Extract the (x, y) coordinate from the center of the cell holding the provided text.  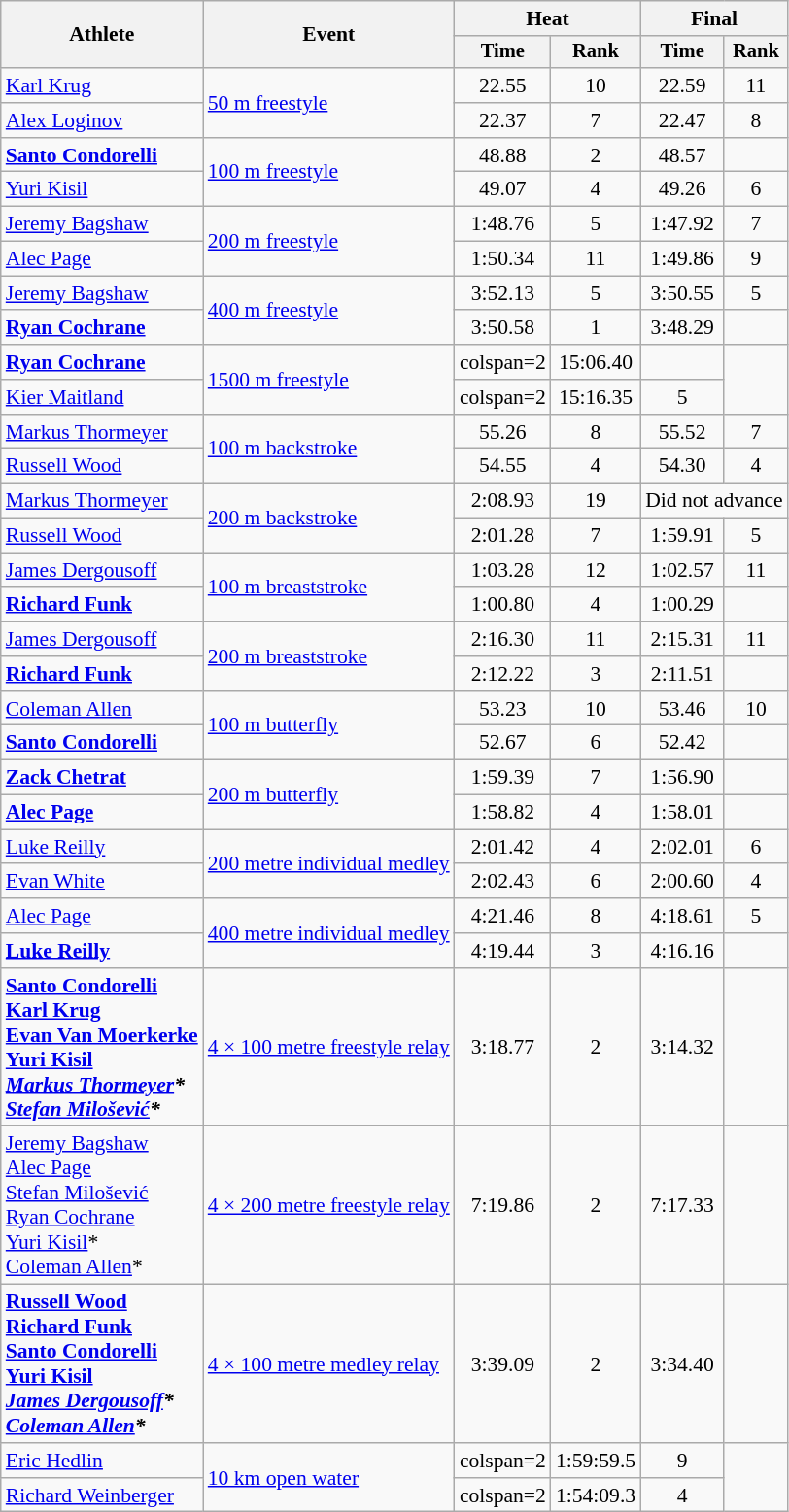
4:18.61 (682, 916)
4 × 100 metre freestyle relay (328, 1047)
1:02.57 (682, 570)
10 km open water (328, 1478)
2:12.22 (503, 674)
Russell Wood Richard FunkSanto CondorelliYuri KisilJames Dergousoff*Coleman Allen* (102, 1363)
2:01.28 (503, 536)
200 m butterfly (328, 794)
400 m freestyle (328, 311)
19 (596, 501)
2:16.30 (503, 639)
2:11.51 (682, 674)
Did not advance (714, 501)
4 × 100 metre medley relay (328, 1363)
2:15.31 (682, 639)
1:58.82 (503, 813)
200 m backstroke (328, 519)
55.52 (682, 432)
Eric Hedlin (102, 1461)
1 (596, 328)
53.23 (503, 709)
22.55 (503, 85)
48.57 (682, 155)
1:59.39 (503, 778)
Alex Loginov (102, 120)
3:52.13 (503, 293)
3:18.77 (503, 1047)
1:56.90 (682, 778)
54.30 (682, 466)
100 m butterfly (328, 726)
49.26 (682, 189)
3:48.29 (682, 328)
1:48.76 (503, 224)
Coleman Allen (102, 709)
Evan White (102, 882)
1500 m freestyle (328, 379)
52.42 (682, 743)
12 (596, 570)
1:50.34 (503, 259)
Yuri Kisil (102, 189)
3:34.40 (682, 1363)
1:58.01 (682, 813)
22.37 (503, 120)
4 × 200 metre freestyle relay (328, 1206)
1:03.28 (503, 570)
Jeremy Bagshaw Alec PageStefan MiloševićRyan CochraneYuri Kisil*Coleman Allen* (102, 1206)
2:08.93 (503, 501)
54.55 (503, 466)
200 m breaststroke (328, 656)
100 m breaststroke (328, 587)
4:19.44 (503, 951)
1:59.91 (682, 536)
Karl Krug (102, 85)
1:47.92 (682, 224)
100 m backstroke (328, 449)
100 m freestyle (328, 173)
52.67 (503, 743)
55.26 (503, 432)
3:14.32 (682, 1047)
1:00.29 (682, 605)
Heat (548, 18)
3:50.58 (503, 328)
4:21.46 (503, 916)
Event (328, 35)
1:59:59.5 (596, 1461)
Final (714, 18)
15:16.35 (596, 397)
48.88 (503, 155)
200 metre individual medley (328, 864)
1:49.86 (682, 259)
7:17.33 (682, 1206)
3:39.09 (503, 1363)
50 m freestyle (328, 103)
22.47 (682, 120)
53.46 (682, 709)
Kier Maitland (102, 397)
200 m freestyle (328, 241)
3:50.55 (682, 293)
49.07 (503, 189)
22.59 (682, 85)
Athlete (102, 35)
2:00.60 (682, 882)
2:02.01 (682, 847)
2:02.43 (503, 882)
Zack Chetrat (102, 778)
400 metre individual medley (328, 932)
7:19.86 (503, 1206)
15:06.40 (596, 362)
2:01.42 (503, 847)
Santo Condorelli Karl KrugEvan Van MoerkerkeYuri KisilMarkus Thormeyer*Stefan Milošević* (102, 1047)
4:16.16 (682, 951)
1:00.80 (503, 605)
